Scan for the cell matching the given text and deliver its (x, y) coordinate at center. 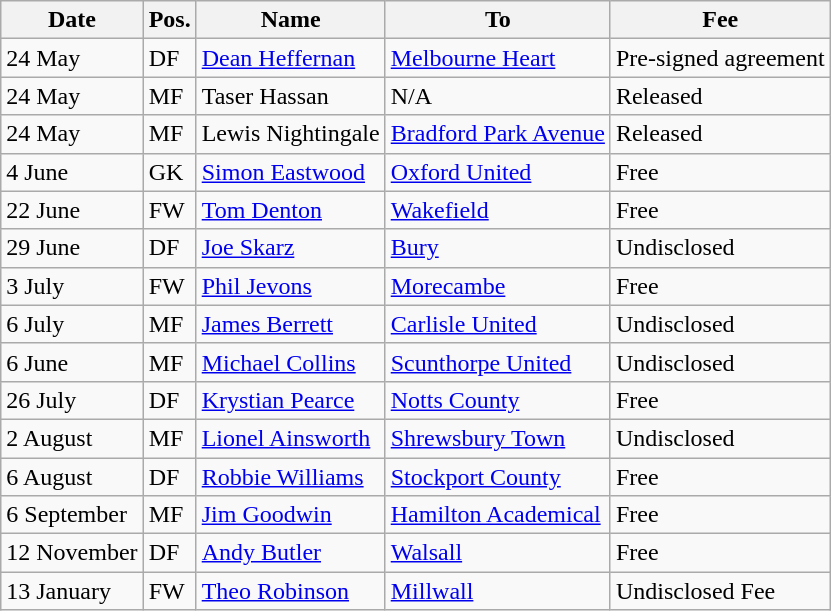
6 August (72, 477)
Pos. (170, 20)
Notts County (498, 400)
Pre-signed agreement (720, 58)
GK (170, 172)
Carlisle United (498, 324)
29 June (72, 248)
Phil Jevons (290, 286)
Simon Eastwood (290, 172)
Robbie Williams (290, 477)
Date (72, 20)
26 July (72, 400)
22 June (72, 210)
2 August (72, 438)
Lionel Ainsworth (290, 438)
12 November (72, 553)
Scunthorpe United (498, 362)
13 January (72, 591)
Tom Denton (290, 210)
James Berrett (290, 324)
Stockport County (498, 477)
Millwall (498, 591)
4 June (72, 172)
Lewis Nightingale (290, 134)
Krystian Pearce (290, 400)
3 July (72, 286)
Bradford Park Avenue (498, 134)
Fee (720, 20)
Melbourne Heart (498, 58)
To (498, 20)
Hamilton Academical (498, 515)
Undisclosed Fee (720, 591)
Taser Hassan (290, 96)
Andy Butler (290, 553)
Theo Robinson (290, 591)
Wakefield (498, 210)
Jim Goodwin (290, 515)
Bury (498, 248)
Shrewsbury Town (498, 438)
Name (290, 20)
6 September (72, 515)
6 June (72, 362)
6 July (72, 324)
Dean Heffernan (290, 58)
N/A (498, 96)
Michael Collins (290, 362)
Morecambe (498, 286)
Oxford United (498, 172)
Walsall (498, 553)
Joe Skarz (290, 248)
